Return [X, Y] of the center of cell containing provided text 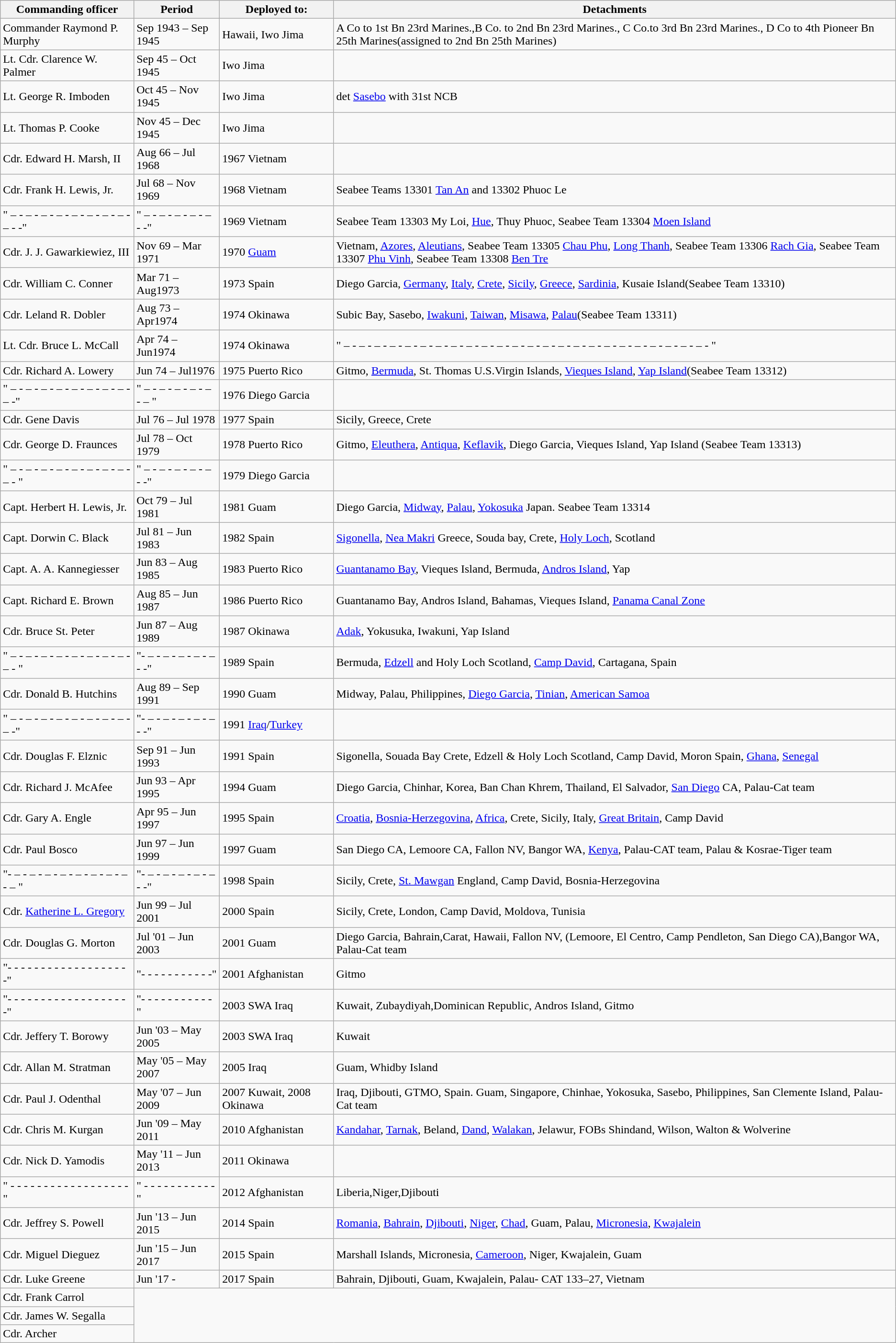
1981 Guam [277, 507]
Deployed to: [277, 10]
Sicily, Crete, London, Camp David, Moldova, Tunisia [615, 912]
Guantanamo Bay, Andros Island, Bahamas, Vieques Island, Panama Canal Zone [615, 600]
Detachments [615, 10]
1970 Guam [277, 252]
Cdr. Paul J. Odenthal [67, 1098]
Cdr. J. J. Gawarkiewiez, III [67, 252]
Jun '15 – Jun 2017 [177, 1254]
2010 Afghanistan [277, 1130]
Lt. George R. Imboden [67, 97]
Cdr. Bruce St. Peter [67, 631]
Cdr. Allan M. Stratman [67, 1068]
Cdr. Paul Bosco [67, 849]
Guam, Whidby Island [615, 1068]
Lt. Thomas P. Cooke [67, 127]
Cdr. Frank Carrol [67, 1297]
Capt. Richard E. Brown [67, 600]
" – - – - – - – - – - – - – - – - – - -" [67, 221]
Period [177, 10]
Cdr. Miguel Dieguez [67, 1254]
" – - – - – - – - – - – - – - – - – - – - – - – - – - – - – - – - – - – - – - – - – - – - – - – - " [615, 346]
Iraq, Djibouti, GTMO, Spain. Guam, Singapore, Chinhae, Yokosuka, Sasebo, Philippines, San Clemente Island, Palau-Cat team [615, 1098]
Cdr. Nick D. Yamodis [67, 1161]
1995 Spain [277, 818]
1994 Guam [277, 787]
May '07 – Jun 2009 [177, 1098]
Cdr. James W. Segalla [67, 1315]
1977 Spain [277, 420]
Bermuda, Edzell and Holy Loch Scotland, Camp David, Cartagana, Spain [615, 663]
Oct 45 – Nov 1945 [177, 97]
2007 Kuwait, 2008 Okinawa [277, 1098]
Aug 89 – Sep 1991 [177, 693]
1983 Puerto Rico [277, 569]
1991 Iraq/Turkey [277, 725]
Cdr. Douglas G. Morton [67, 943]
det Sasebo with 31st NCB [615, 97]
Sep 91 – Jun 1993 [177, 756]
Cdr. Frank H. Lewis, Jr. [67, 190]
Jul 81 – Jun 1983 [177, 538]
Jul 76 – Jul 1978 [177, 420]
1967 Vietnam [277, 159]
2001 Afghanistan [277, 974]
Apr 95 – Jun 1997 [177, 818]
Jul '01 – Jun 2003 [177, 943]
Aug 73 – Apr1974 [177, 314]
1968 Vietnam [277, 190]
"- – - – - – - – - – - – - – - – - – " [67, 881]
Nov 45 – Dec 1945 [177, 127]
1989 Spain [277, 663]
Kandahar, Tarnak, Beland, Dand, Walakan, Jelawur, FOBs Shindand, Wilson, Walton & Wolverine [615, 1130]
Jun '09 – May 2011 [177, 1130]
Cdr. George D. Fraunces [67, 444]
Oct 79 – Jul 1981 [177, 507]
Guantanamo Bay, Vieques Island, Bermuda, Andros Island, Yap [615, 569]
Lt. Cdr. Clarence W. Palmer [67, 65]
Jun '13 – Jun 2015 [177, 1223]
Jul 68 – Nov 1969 [177, 190]
Capt. A. A. Kannegiesser [67, 569]
Diego Garcia, Chinhar, Korea, Ban Chan Khrem, Thailand, El Salvador, San Diego CA, Palau-Cat team [615, 787]
"- - - - - - - - - - - " [177, 1005]
Diego Garcia, Midway, Palau, Yokosuka Japan. Seabee Team 13314 [615, 507]
Sigonella, Nea Makri Greece, Souda bay, Crete, Holy Loch, Scotland [615, 538]
2015 Spain [277, 1254]
1990 Guam [277, 693]
Cdr. Richard A. Lowery [67, 370]
1975 Puerto Rico [277, 370]
Cdr. Gary A. Engle [67, 818]
" – - – - – - – - – - – " [177, 395]
Apr 74 – Jun1974 [177, 346]
Cdr. Katherine L. Gregory [67, 912]
" - - - - - - - - - - -" [177, 1192]
2005 Iraq [277, 1068]
Gitmo, Eleuthera, Antiqua, Keflavik, Diego Garcia, Vieques Island, Yap Island (Seabee Team 13313) [615, 444]
Vietnam, Azores, Aleutians, Seabee Team 13305 Chau Phu, Long Thanh, Seabee Team 13306 Rach Gia, Seabee Team 13307 Phu Vinh, Seabee Team 13308 Ben Tre [615, 252]
Nov 69 – Mar 1971 [177, 252]
Aug 66 – Jul 1968 [177, 159]
Cdr. Donald B. Hutchins [67, 693]
Cdr. Archer [67, 1334]
Diego Garcia, Bahrain,Carat, Hawaii, Fallon NV, (Lemoore, El Centro, Camp Pendleton, San Diego CA),Bangor WA, Palau-Cat team [615, 943]
Seabee Teams 13301 Tan An and 13302 Phuoc Le [615, 190]
Bahrain, Djibouti, Guam, Kwajalein, Palau- CAT 133–27, Vietnam [615, 1279]
Mar 71 – Aug1973 [177, 283]
Diego Garcia, Germany, Italy, Crete, Sicily, Greece, Sardinia, Kusaie Island(Seabee Team 13310) [615, 283]
Aug 85 – Jun 1987 [177, 600]
Marshall Islands, Micronesia, Cameroon, Niger, Kwajalein, Guam [615, 1254]
Romania, Bahrain, Djibouti, Niger, Chad, Guam, Palau, Micronesia, Kwajalein [615, 1223]
Cdr. Richard J. McAfee [67, 787]
Commander Raymond P. Murphy [67, 34]
2001 Guam [277, 943]
1973 Spain [277, 283]
Seabee Team 13303 My Loi, Hue, Thuy Phuoc, Seabee Team 13304 Moen Island [615, 221]
2011 Okinawa [277, 1161]
Cdr. Jeffery T. Borowy [67, 1036]
1979 Diego Garcia [277, 476]
San Diego CA, Lemoore CA, Fallon NV, Bangor WA, Kenya, Palau-CAT team, Palau & Kosrae-Tiger team [615, 849]
Cdr. Leland R. Dobler [67, 314]
Liberia,Niger,Djibouti [615, 1192]
1987 Okinawa [277, 631]
2000 Spain [277, 912]
Jun 83 – Aug 1985 [177, 569]
Subic Bay, Sasebo, Iwakuni, Taiwan, Misawa, Palau(Seabee Team 13311) [615, 314]
Sigonella, Souada Bay Crete, Edzell & Holy Loch Scotland, Camp David, Moron Spain, Ghana, Senegal [615, 756]
" - - - - - - - - - - - - - - - - - -" [67, 1192]
"- - - - - - - - - - -" [177, 974]
2012 Afghanistan [277, 1192]
Jun 87 – Aug 1989 [177, 631]
Lt. Cdr. Bruce L. McCall [67, 346]
Cdr. William C. Conner [67, 283]
Sicily, Crete, St. Mawgan England, Camp David, Bosnia-Herzegovina [615, 881]
1978 Puerto Rico [277, 444]
Hawaii, Iwo Jima [277, 34]
Croatia, Bosnia-Herzegovina, Africa, Crete, Sicily, Italy, Great Britain, Camp David [615, 818]
Gitmo [615, 974]
1969 Vietnam [277, 221]
Cdr. Chris M. Kurgan [67, 1130]
Cdr. Edward H. Marsh, II [67, 159]
Jul 78 – Oct 1979 [177, 444]
Capt. Herbert H. Lewis, Jr. [67, 507]
Jun 99 – Jul 2001 [177, 912]
Sep 45 – Oct 1945 [177, 65]
1991 Spain [277, 756]
2017 Spain [277, 1279]
Cdr. Jeffrey S. Powell [67, 1223]
Jun 97 – Jun 1999 [177, 849]
1982 Spain [277, 538]
May '05 – May 2007 [177, 1068]
Adak, Yokusuka, Iwakuni, Yap Island [615, 631]
1986 Puerto Rico [277, 600]
Midway, Palau, Philippines, Diego Garcia, Tinian, American Samoa [615, 693]
Jun 93 – Apr 1995 [177, 787]
Kuwait, Zubaydiyah,Dominican Republic, Andros Island, Gitmo [615, 1005]
Sep 1943 – Sep 1945 [177, 34]
1998 Spain [277, 881]
Cdr. Douglas F. Elznic [67, 756]
Cdr. Luke Greene [67, 1279]
1997 Guam [277, 849]
Commanding officer [67, 10]
Jun '17 - [177, 1279]
2014 Spain [277, 1223]
Sicily, Greece, Crete [615, 420]
Kuwait [615, 1036]
May '11 – Jun 2013 [177, 1161]
Jun '03 – May 2005 [177, 1036]
Jun 74 – Jul1976 [177, 370]
Cdr. Gene Davis [67, 420]
1976 Diego Garcia [277, 395]
Gitmo, Bermuda, St. Thomas U.S.Virgin Islands, Vieques Island, Yap Island(Seabee Team 13312) [615, 370]
Capt. Dorwin C. Black [67, 538]
